From the cell containing the given text, extract its center point as (X, Y) coordinate. 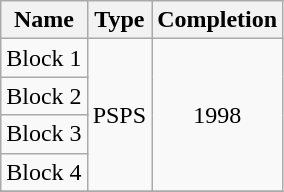
PSPS (119, 115)
Completion (218, 20)
Block 4 (44, 172)
Block 2 (44, 96)
Block 1 (44, 58)
Name (44, 20)
1998 (218, 115)
Block 3 (44, 134)
Type (119, 20)
